Return the [X, Y] coordinate for the center point of the cell that contains the specified text.  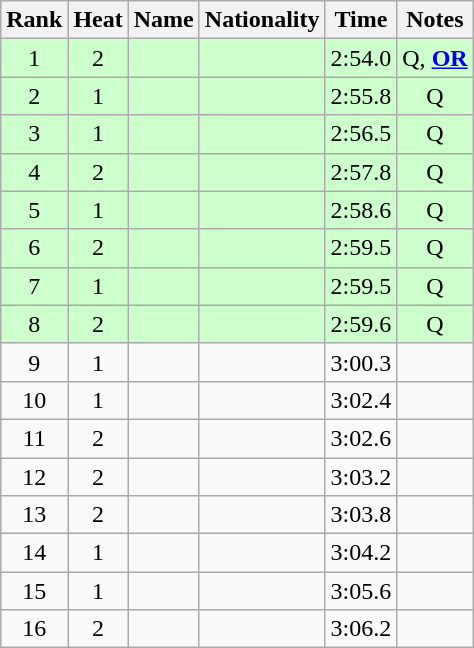
16 [34, 629]
Name [164, 20]
3:06.2 [361, 629]
6 [34, 248]
5 [34, 210]
3:00.3 [361, 362]
15 [34, 591]
11 [34, 438]
2:59.6 [361, 324]
2:58.6 [361, 210]
2:57.8 [361, 172]
Heat [98, 20]
2:55.8 [361, 96]
12 [34, 477]
Q, OR [435, 58]
3:02.4 [361, 400]
3 [34, 134]
3:03.2 [361, 477]
7 [34, 286]
3:03.8 [361, 515]
14 [34, 553]
3:05.6 [361, 591]
2:54.0 [361, 58]
3:04.2 [361, 553]
Notes [435, 20]
10 [34, 400]
9 [34, 362]
Rank [34, 20]
3:02.6 [361, 438]
13 [34, 515]
2:56.5 [361, 134]
Time [361, 20]
Nationality [262, 20]
8 [34, 324]
4 [34, 172]
